For the text-containing cell, return its midpoint in (x, y) coordinate format. 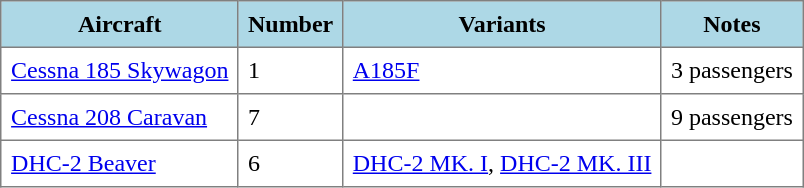
Cessna 185 Skywagon (120, 70)
Cessna 208 Caravan (120, 117)
DHC-2 Beaver (120, 163)
1 (290, 70)
9 passengers (732, 117)
A185F (502, 70)
7 (290, 117)
Notes (732, 24)
6 (290, 163)
3 passengers (732, 70)
Aircraft (120, 24)
Variants (502, 24)
DHC-2 MK. I, DHC-2 MK. III (502, 163)
Number (290, 24)
